Search for the cell housing the specified text and yield its [X, Y] center coordinate. 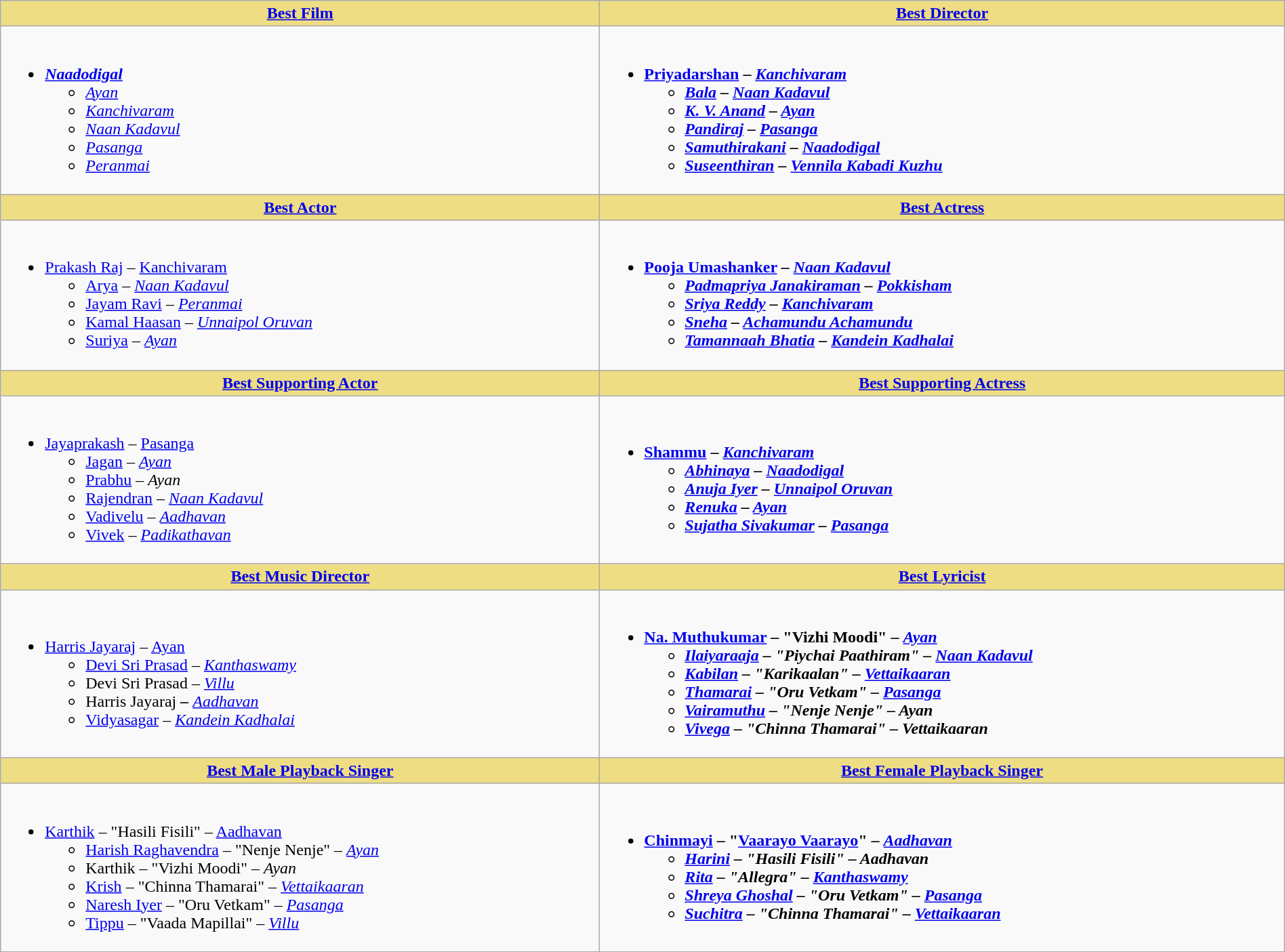
Priyadarshan – KanchivaramBala – Naan KadavulK. V. Anand – AyanPandiraj – PasangaSamuthirakani – NaadodigalSuseenthiran – Vennila Kabadi Kuzhu [942, 110]
Jayaprakash – PasangaJagan – AyanPrabhu – AyanRajendran – Naan KadavulVadivelu – AadhavanVivek – Padikathavan [300, 480]
Best Film [300, 14]
Best Actor [300, 207]
Harris Jayaraj – AyanDevi Sri Prasad – KanthaswamyDevi Sri Prasad – VilluHarris Jayaraj – AadhavanVidyasagar – Kandein Kadhalai [300, 674]
Shammu – KanchivaramAbhinaya – NaadodigalAnuja Iyer – Unnaipol OruvanRenuka – AyanSujatha Sivakumar – Pasanga [942, 480]
NaadodigalAyanKanchivaramNaan KadavulPasangaPeranmai [300, 110]
Best Supporting Actress [942, 383]
Best Supporting Actor [300, 383]
Best Actress [942, 207]
Best Music Director [300, 577]
Best Lyricist [942, 577]
Prakash Raj – KanchivaramArya – Naan KadavulJayam Ravi – PeranmaiKamal Haasan – Unnaipol OruvanSuriya – Ayan [300, 295]
Best Director [942, 14]
Best Male Playback Singer [300, 770]
Best Female Playback Singer [942, 770]
